Return the (x, y) coordinate for the center point of the cell that contains the specified text.  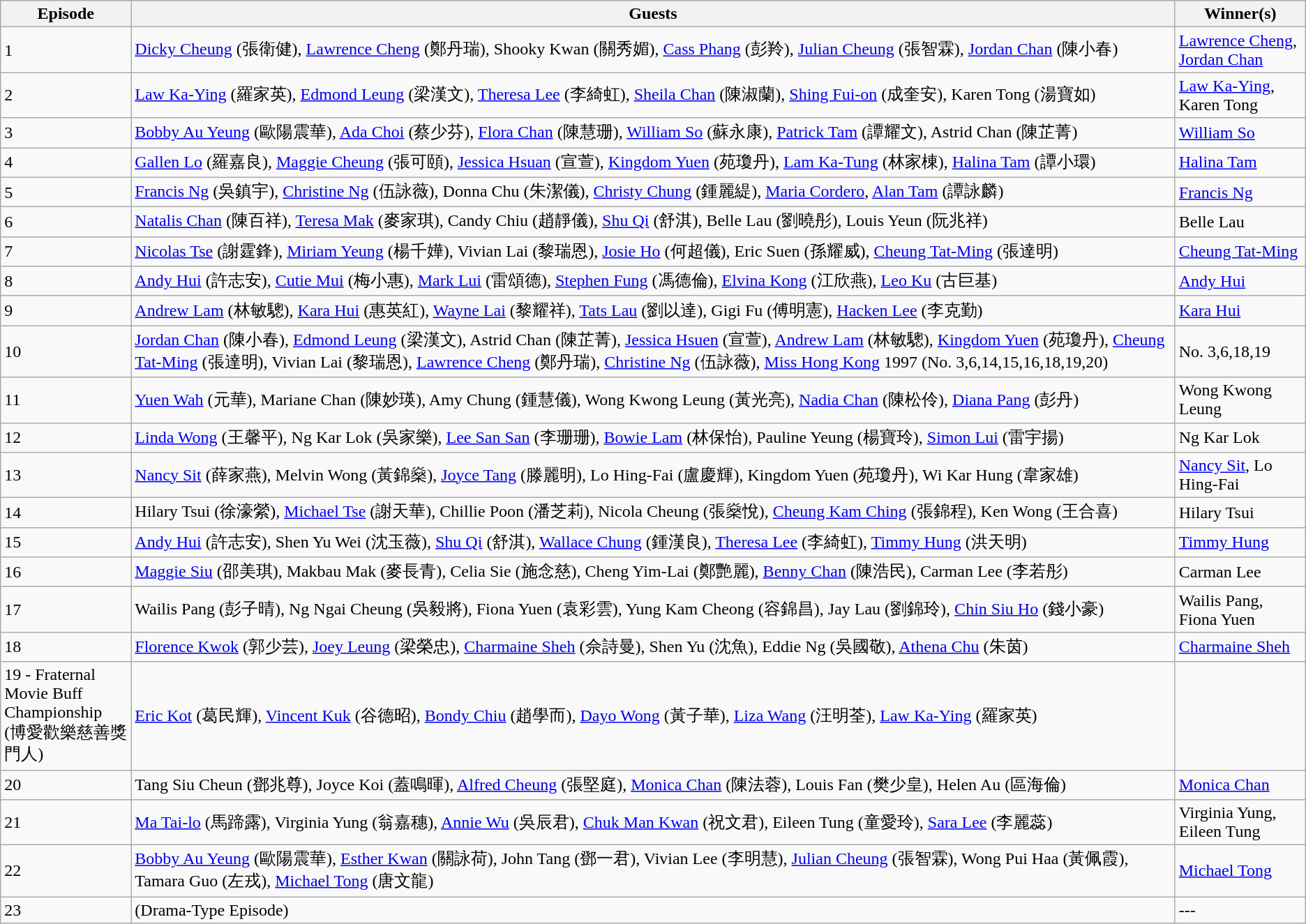
2 (66, 95)
10 (66, 351)
22 (66, 871)
3 (66, 132)
Monica Chan (1240, 785)
Carman Lee (1240, 572)
(Drama-Type Episode) (653, 910)
23 (66, 910)
Eric Kot (葛民輝), Vincent Kuk (谷德昭), Bondy Chiu (趙學而), Dayo Wong (黃子華), Liza Wang (汪明荃), Law Ka-Ying (羅家英) (653, 715)
12 (66, 438)
Dicky Cheung (張衛健), Lawrence Cheng (鄭丹瑞), Shooky Kwan (關秀媚), Cass Phang (彭羚), Julian Cheung (張智霖), Jordan Chan (陳小春) (653, 50)
Winner(s) (1240, 14)
Francis Ng (吳鎮宇), Christine Ng (伍詠薇), Donna Chu (朱潔儀), Christy Chung (鍾麗緹), Maria Cordero, Alan Tam (譚詠麟) (653, 192)
14 (66, 513)
Wong Kwong Leung (1240, 400)
Wailis Pang (彭子晴), Ng Ngai Cheung (吳毅將), Fiona Yuen (袁彩雲), Yung Kam Cheong (容錦昌), Jay Lau (劉錦玲), Chin Siu Ho (錢小豪) (653, 609)
--- (1240, 910)
Cheung Tat-Ming (1240, 251)
Law Ka-Ying, Karen Tong (1240, 95)
Yuen Wah (元華), Mariane Chan (陳妙瑛), Amy Chung (鍾慧儀), Wong Kwong Leung (黃光亮), Nadia Chan (陳松伶), Diana Pang (彭丹) (653, 400)
Timmy Hung (1240, 543)
Bobby Au Yeung (歐陽震華), Ada Choi (蔡少芬), Flora Chan (陳慧珊), William So (蘇永康), Patrick Tam (譚耀文), Astrid Chan (陳芷菁) (653, 132)
16 (66, 572)
Andy Hui (1240, 282)
Halina Tam (1240, 163)
Andy Hui (許志安), Cutie Mui (梅小惠), Mark Lui (雷頌德), Stephen Fung (馮德倫), Elvina Kong (江欣燕), Leo Ku (古巨基) (653, 282)
Florence Kwok (郭少芸), Joey Leung (梁榮忠), Charmaine Sheh (佘詩曼), Shen Yu (沈魚), Eddie Ng (吳國敬), Athena Chu (朱茵) (653, 647)
13 (66, 476)
Andrew Lam (林敏驄), Kara Hui (惠英紅), Wayne Lai (黎耀祥), Tats Lau (劉以達), Gigi Fu (傅明憲), Hacken Lee (李克勤) (653, 311)
Lawrence Cheng, Jordan Chan (1240, 50)
Charmaine Sheh (1240, 647)
17 (66, 609)
Andy Hui (許志安), Shen Yu Wei (沈玉薇), Shu Qi (舒淇), Wallace Chung (鍾漢良), Theresa Lee (李綺虹), Timmy Hung (洪天明) (653, 543)
Nicolas Tse (謝霆鋒), Miriam Yeung (楊千嬅), Vivian Lai (黎瑞恩), Josie Ho (何超儀), Eric Suen (孫耀威), Cheung Tat-Ming (張達明) (653, 251)
Maggie Siu (邵美琪), Makbau Mak (麥長青), Celia Sie (施念慈), Cheng Yim-Lai (鄭艷麗), Benny Chan (陳浩民), Carman Lee (李若彤) (653, 572)
4 (66, 163)
8 (66, 282)
No. 3,6,18,19 (1240, 351)
Law Ka-Ying (羅家英), Edmond Leung (梁漢文), Theresa Lee (李綺虹), Sheila Chan (陳淑蘭), Shing Fui-on (成奎安), Karen Tong (湯寶如) (653, 95)
Nancy Sit, Lo Hing-Fai (1240, 476)
1 (66, 50)
19 - Fraternal Movie Buff Championship (博愛歡樂慈善獎門人) (66, 715)
Gallen Lo (羅嘉良), Maggie Cheung (張可頤), Jessica Hsuan (宣萱), Kingdom Yuen (苑瓊丹), Lam Ka-Tung (林家棟), Halina Tam (譚小環) (653, 163)
Michael Tong (1240, 871)
Francis Ng (1240, 192)
Belle Lau (1240, 222)
Wailis Pang, Fiona Yuen (1240, 609)
20 (66, 785)
9 (66, 311)
6 (66, 222)
7 (66, 251)
Episode (66, 14)
Ma Tai-lo (馬蹄露), Virginia Yung (翁嘉穗), Annie Wu (吳辰君), Chuk Man Kwan (祝文君), Eileen Tung (童愛玲), Sara Lee (李麗蕊) (653, 823)
21 (66, 823)
Natalis Chan (陳百祥), Teresa Mak (麥家琪), Candy Chiu (趙靜儀), Shu Qi (舒淇), Belle Lau (劉曉彤), Louis Yeun (阮兆祥) (653, 222)
Linda Wong (王馨平), Ng Kar Lok (吳家樂), Lee San San (李珊珊), Bowie Lam (林保怡), Pauline Yeung (楊寶玲), Simon Lui (雷宇揚) (653, 438)
5 (66, 192)
William So (1240, 132)
Hilary Tsui (徐濠縈), Michael Tse (謝天華), Chillie Poon (潘芝莉), Nicola Cheung (張燊悅), Cheung Kam Ching (張錦程), Ken Wong (王合喜) (653, 513)
Guests (653, 14)
Nancy Sit (薛家燕), Melvin Wong (黃錦燊), Joyce Tang (滕麗明), Lo Hing-Fai (盧慶輝), Kingdom Yuen (苑瓊丹), Wi Kar Hung (韋家雄) (653, 476)
Virginia Yung, Eileen Tung (1240, 823)
11 (66, 400)
15 (66, 543)
Hilary Tsui (1240, 513)
Tang Siu Cheun (鄧兆尊), Joyce Koi (蓋鳴暉), Alfred Cheung (張堅庭), Monica Chan (陳法蓉), Louis Fan (樊少皇), Helen Au (區海倫) (653, 785)
Kara Hui (1240, 311)
18 (66, 647)
Ng Kar Lok (1240, 438)
